Capture the cell that displays the provided text and extract its (X, Y) central coordinate. 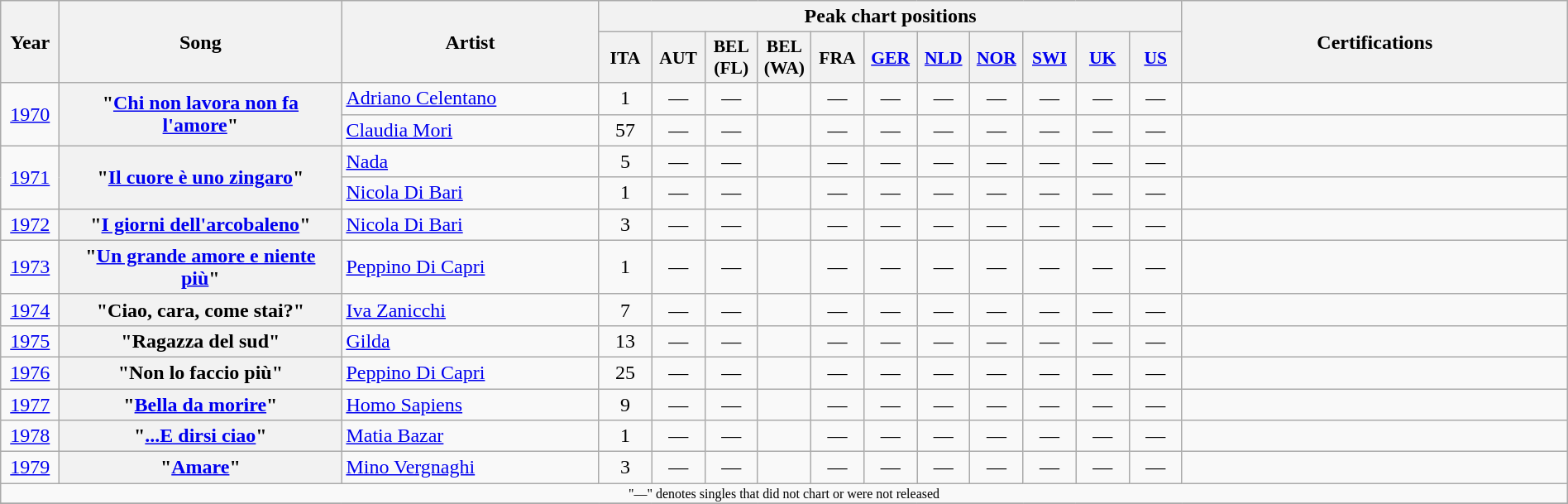
BEL(WA) (784, 58)
1978 (30, 436)
Matia Bazar (470, 436)
"Un grande amore e niente più" (200, 266)
"Chi non lavora non fa l'amore" (200, 114)
"I giorni dell'arcobaleno" (200, 224)
Claudia Mori (470, 130)
Gilda (470, 341)
SWI (1049, 58)
Adriano Celentano (470, 98)
1976 (30, 372)
1979 (30, 468)
13 (625, 341)
"Non lo faccio più" (200, 372)
"Amare" (200, 468)
US (1155, 58)
GER (891, 58)
FRA (837, 58)
AUT (678, 58)
"Ciao, cara, come stai?" (200, 310)
1970 (30, 114)
9 (625, 405)
"—" denotes singles that did not chart or were not released (784, 493)
Year (30, 41)
Iva Zanicchi (470, 310)
7 (625, 310)
Nada (470, 161)
"Bella da morire" (200, 405)
NOR (997, 58)
25 (625, 372)
BEL(FL) (731, 58)
57 (625, 130)
UK (1102, 58)
Homo Sapiens (470, 405)
"Ragazza del sud" (200, 341)
NLD (944, 58)
ITA (625, 58)
Song (200, 41)
"Il cuore è uno zingaro" (200, 177)
Artist (470, 41)
Peak chart positions (890, 17)
Certifications (1374, 41)
1975 (30, 341)
5 (625, 161)
1974 (30, 310)
Mino Vergnaghi (470, 468)
"...E dirsi ciao" (200, 436)
1977 (30, 405)
1971 (30, 177)
1973 (30, 266)
1972 (30, 224)
